Find where the given text appears and provide that cell's center as [X, Y] coordinate. 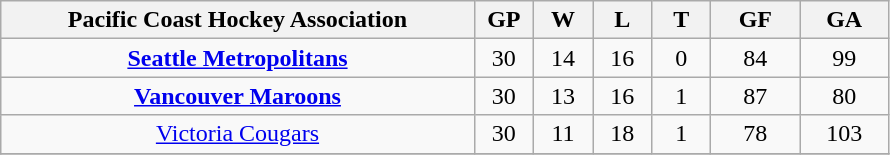
84 [756, 58]
Vancouver Maroons [238, 96]
87 [756, 96]
L [622, 20]
GF [756, 20]
99 [844, 58]
103 [844, 134]
W [562, 20]
13 [562, 96]
Pacific Coast Hockey Association [238, 20]
0 [682, 58]
Seattle Metropolitans [238, 58]
11 [562, 134]
GP [504, 20]
GA [844, 20]
Victoria Cougars [238, 134]
T [682, 20]
14 [562, 58]
18 [622, 134]
78 [756, 134]
80 [844, 96]
